Return (X, Y) of the center of cell containing provided text 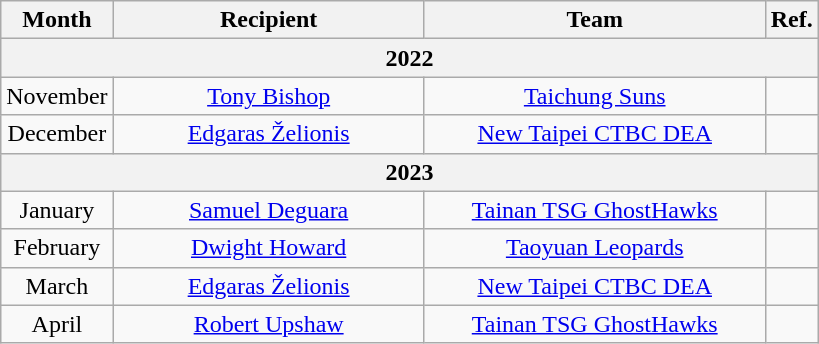
Tony Bishop (268, 96)
November (57, 96)
February (57, 248)
Samuel Deguara (268, 210)
Team (594, 20)
Robert Upshaw (268, 324)
2023 (410, 172)
Ref. (792, 20)
January (57, 210)
2022 (410, 58)
Recipient (268, 20)
March (57, 286)
Taichung Suns (594, 96)
December (57, 134)
Dwight Howard (268, 248)
Month (57, 20)
April (57, 324)
Taoyuan Leopards (594, 248)
